Detect which cell encompasses the target text, then output its (X, Y) center coordinate. 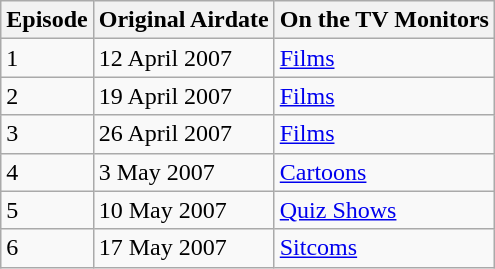
12 April 2007 (184, 58)
1 (47, 58)
Sitcoms (384, 248)
10 May 2007 (184, 210)
Original Airdate (184, 20)
3 May 2007 (184, 172)
On the TV Monitors (384, 20)
Cartoons (384, 172)
3 (47, 134)
Quiz Shows (384, 210)
5 (47, 210)
17 May 2007 (184, 248)
6 (47, 248)
19 April 2007 (184, 96)
Episode (47, 20)
26 April 2007 (184, 134)
2 (47, 96)
4 (47, 172)
